Return the [X, Y] coordinate for the center point of the cell that contains the specified text.  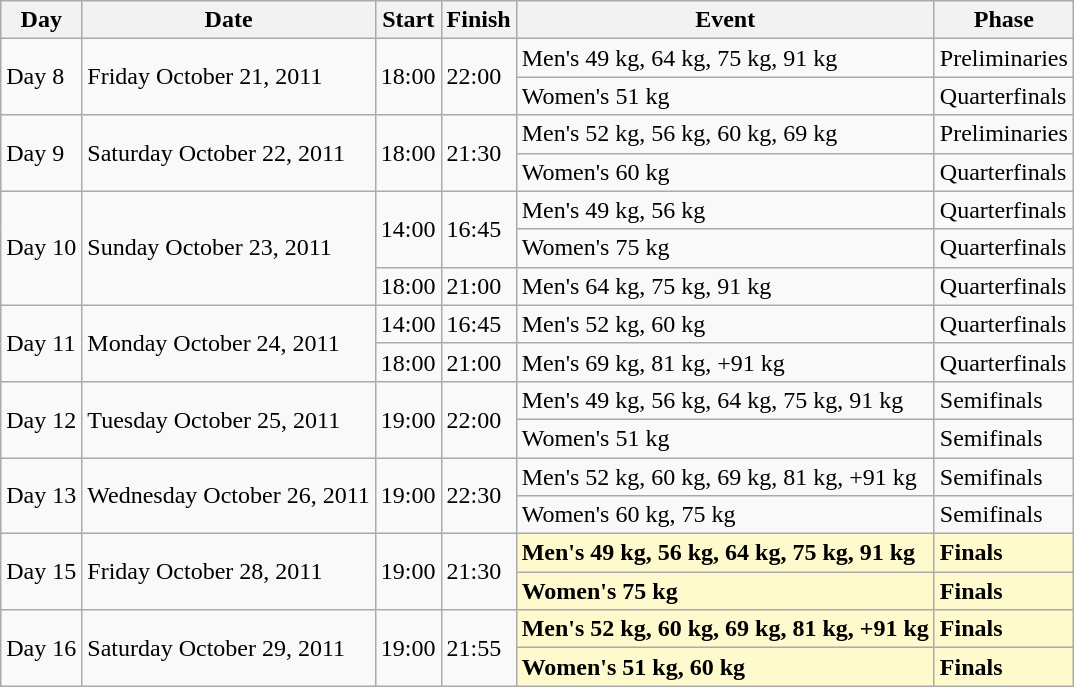
Day 16 [42, 648]
Monday October 24, 2011 [229, 343]
Sunday October 23, 2011 [229, 248]
Finish [478, 20]
Event [725, 20]
Day 12 [42, 419]
Date [229, 20]
Friday October 21, 2011 [229, 77]
Day 13 [42, 496]
Day 15 [42, 572]
21:55 [478, 648]
Tuesday October 25, 2011 [229, 419]
Day [42, 20]
Day 9 [42, 153]
Women's 60 kg, 75 kg [725, 515]
Men's 52 kg, 56 kg, 60 kg, 69 kg [725, 134]
Men's 49 kg, 56 kg [725, 210]
Wednesday October 26, 2011 [229, 496]
Men's 69 kg, 81 kg, +91 kg [725, 362]
Saturday October 22, 2011 [229, 153]
Women's 51 kg, 60 kg [725, 667]
Men's 49 kg, 64 kg, 75 kg, 91 kg [725, 58]
Friday October 28, 2011 [229, 572]
Saturday October 29, 2011 [229, 648]
Men's 64 kg, 75 kg, 91 kg [725, 286]
Day 8 [42, 77]
Start [408, 20]
Day 11 [42, 343]
22:30 [478, 496]
Phase [1004, 20]
Day 10 [42, 248]
Men's 52 kg, 60 kg [725, 324]
Women's 60 kg [725, 172]
